Determine the [X, Y] coordinate at the center of the cell enclosing the given text.  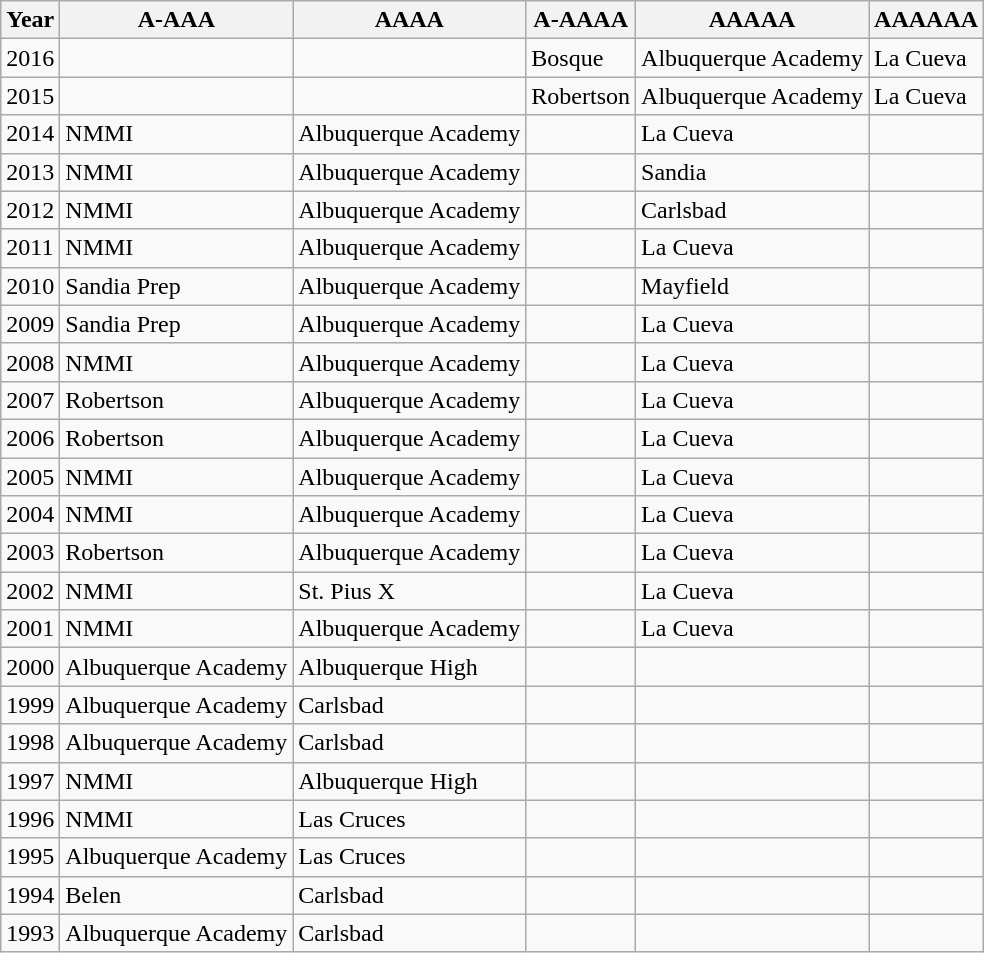
2011 [30, 248]
A-AAA [176, 20]
2002 [30, 591]
1999 [30, 705]
Mayfield [752, 286]
2012 [30, 210]
AAAAA [752, 20]
2013 [30, 172]
2007 [30, 400]
A-AAAA [581, 20]
2000 [30, 667]
Year [30, 20]
1995 [30, 857]
2015 [30, 96]
1993 [30, 933]
2005 [30, 477]
Sandia [752, 172]
2014 [30, 134]
Belen [176, 895]
1996 [30, 819]
2009 [30, 324]
2006 [30, 438]
1994 [30, 895]
1997 [30, 781]
2001 [30, 629]
2004 [30, 515]
2016 [30, 58]
2003 [30, 553]
Bosque [581, 58]
St. Pius X [410, 591]
1998 [30, 743]
AAAAAA [926, 20]
2010 [30, 286]
AAAA [410, 20]
2008 [30, 362]
